Detect which cell encompasses the target text, then output its [x, y] center coordinate. 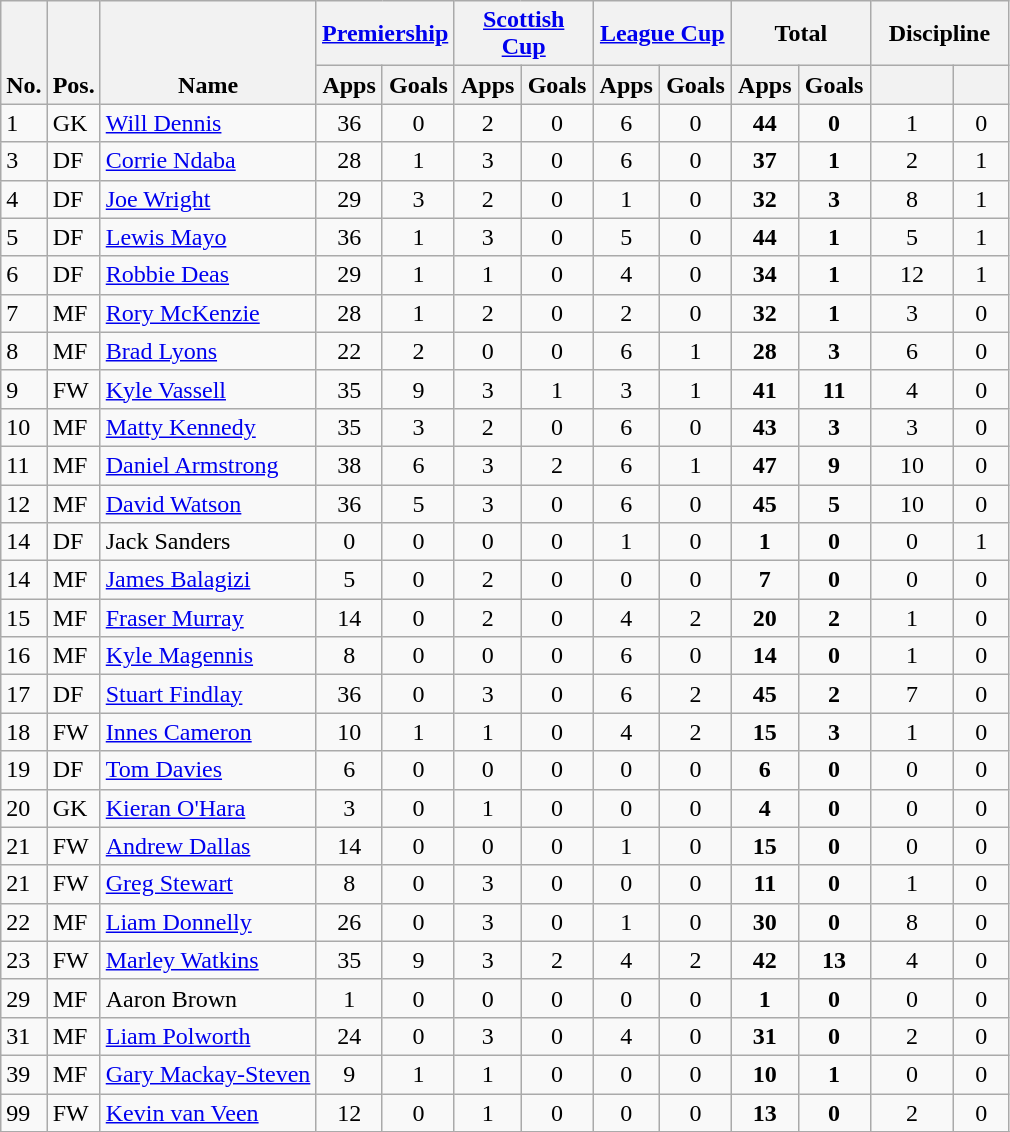
Liam Polworth [208, 1036]
Kevin van Veen [208, 1113]
24 [350, 1036]
Gary Mackay-Steven [208, 1074]
43 [766, 427]
Innes Cameron [208, 732]
Tom Davies [208, 770]
19 [24, 770]
Total [802, 34]
Corrie Ndaba [208, 161]
Greg Stewart [208, 884]
16 [24, 656]
League Cup [662, 34]
47 [766, 465]
99 [24, 1113]
Rory McKenzie [208, 313]
Kyle Vassell [208, 389]
Pos. [74, 52]
Kieran O'Hara [208, 808]
26 [350, 922]
37 [766, 161]
Joe Wright [208, 199]
34 [766, 275]
17 [24, 694]
Marley Watkins [208, 960]
Kyle Magennis [208, 656]
Stuart Findlay [208, 694]
Premiership [386, 34]
30 [766, 922]
Robbie Deas [208, 275]
18 [24, 732]
Matty Kennedy [208, 427]
James Balagizi [208, 580]
23 [24, 960]
Scottish Cup [524, 34]
Jack Sanders [208, 542]
Name [208, 52]
Fraser Murray [208, 618]
41 [766, 389]
42 [766, 960]
Brad Lyons [208, 351]
Andrew Dallas [208, 846]
Will Dennis [208, 123]
Aaron Brown [208, 998]
Liam Donnelly [208, 922]
Lewis Mayo [208, 237]
David Watson [208, 503]
Discipline [940, 34]
39 [24, 1074]
38 [350, 465]
Daniel Armstrong [208, 465]
No. [24, 52]
